Pinpoint the cell where the given text exists, returning its [X, Y] midpoint coordinate. 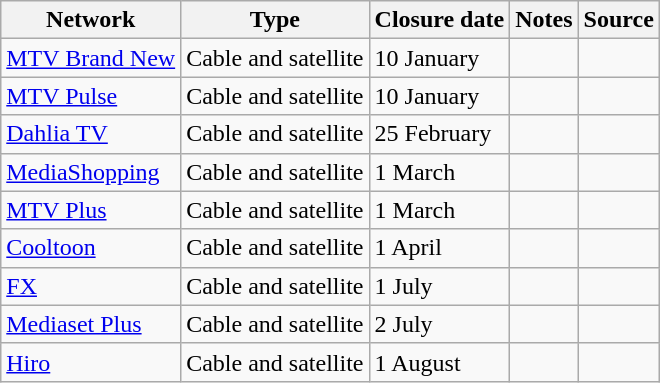
1 April [440, 248]
Dahlia TV [91, 134]
Type [275, 20]
1 August [440, 362]
Source [618, 20]
Notes [544, 20]
Network [91, 20]
Hiro [91, 362]
2 July [440, 324]
1 July [440, 286]
Mediaset Plus [91, 324]
MTV Plus [91, 210]
Cooltoon [91, 248]
25 February [440, 134]
MTV Pulse [91, 96]
FX [91, 286]
MTV Brand New [91, 58]
Closure date [440, 20]
MediaShopping [91, 172]
